Return (X, Y) of the center of cell containing provided text 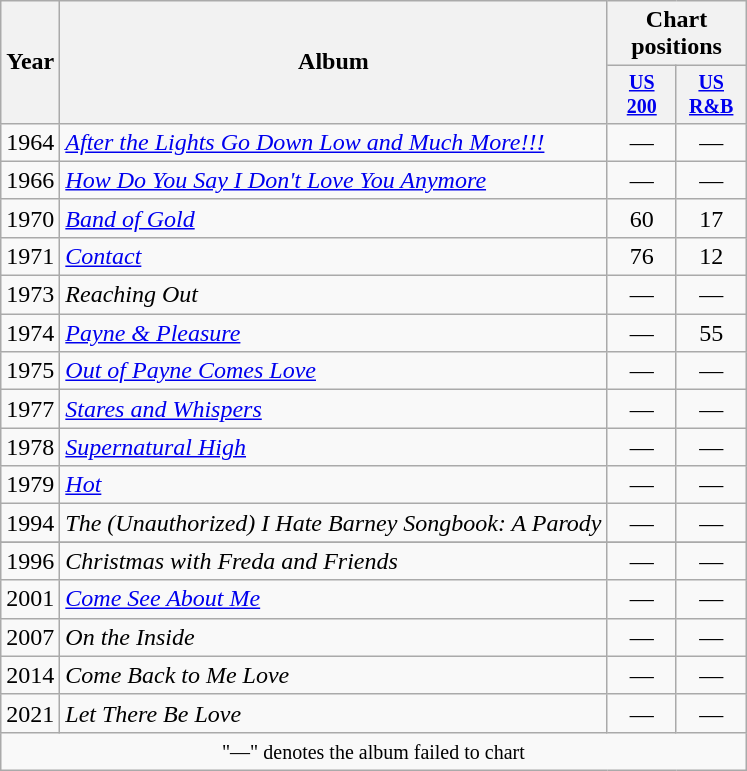
The (Unauthorized) I Hate Barney Songbook: A Parody (334, 523)
Out of Payne Comes Love (334, 371)
Album (334, 62)
1977 (30, 409)
Year (30, 62)
2021 (30, 713)
Band of Gold (334, 218)
1964 (30, 142)
1971 (30, 256)
US R&B (710, 94)
1996 (30, 561)
2014 (30, 675)
2001 (30, 599)
Chart positions (676, 34)
On the Inside (334, 637)
1970 (30, 218)
1975 (30, 371)
Stares and Whispers (334, 409)
Supernatural High (334, 447)
After the Lights Go Down Low and Much More!!! (334, 142)
How Do You Say I Don't Love You Anymore (334, 180)
1978 (30, 447)
Contact (334, 256)
Hot (334, 485)
1979 (30, 485)
1994 (30, 523)
55 (710, 333)
12 (710, 256)
60 (642, 218)
76 (642, 256)
Payne & Pleasure (334, 333)
1966 (30, 180)
1974 (30, 333)
US 200 (642, 94)
Come See About Me (334, 599)
1973 (30, 295)
Reaching Out (334, 295)
2007 (30, 637)
17 (710, 218)
Christmas with Freda and Friends (334, 561)
"—" denotes the album failed to chart (374, 751)
Come Back to Me Love (334, 675)
Let There Be Love (334, 713)
